Extract the (x, y) coordinate from the center of the cell holding the provided text.  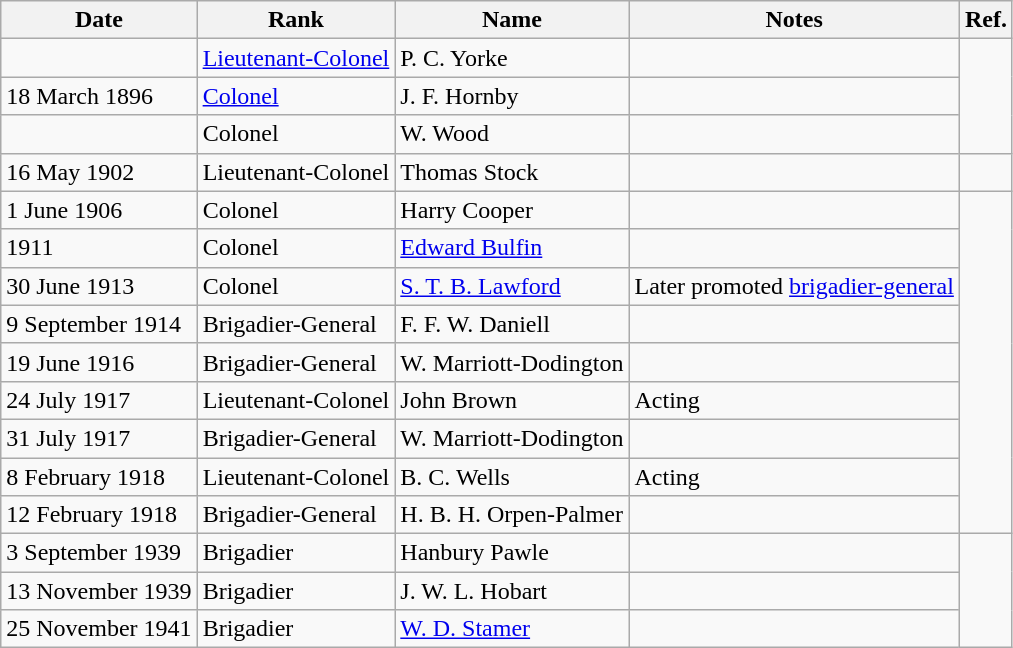
1911 (99, 248)
Date (99, 20)
H. B. H. Orpen-Palmer (512, 515)
1 June 1906 (99, 210)
Later promoted brigadier-general (794, 286)
Notes (794, 20)
30 June 1913 (99, 286)
13 November 1939 (99, 591)
F. F. W. Daniell (512, 324)
Hanbury Pawle (512, 553)
J. F. Hornby (512, 96)
25 November 1941 (99, 629)
Thomas Stock (512, 172)
Ref. (986, 20)
J. W. L. Hobart (512, 591)
19 June 1916 (99, 362)
3 September 1939 (99, 553)
16 May 1902 (99, 172)
8 February 1918 (99, 477)
Rank (296, 20)
9 September 1914 (99, 324)
P. C. Yorke (512, 58)
Harry Cooper (512, 210)
24 July 1917 (99, 400)
12 February 1918 (99, 515)
John Brown (512, 400)
W. Wood (512, 134)
Name (512, 20)
31 July 1917 (99, 438)
Edward Bulfin (512, 248)
S. T. B. Lawford (512, 286)
W. D. Stamer (512, 629)
18 March 1896 (99, 96)
B. C. Wells (512, 477)
